Pinpoint the cell where the given text exists, returning its (x, y) midpoint coordinate. 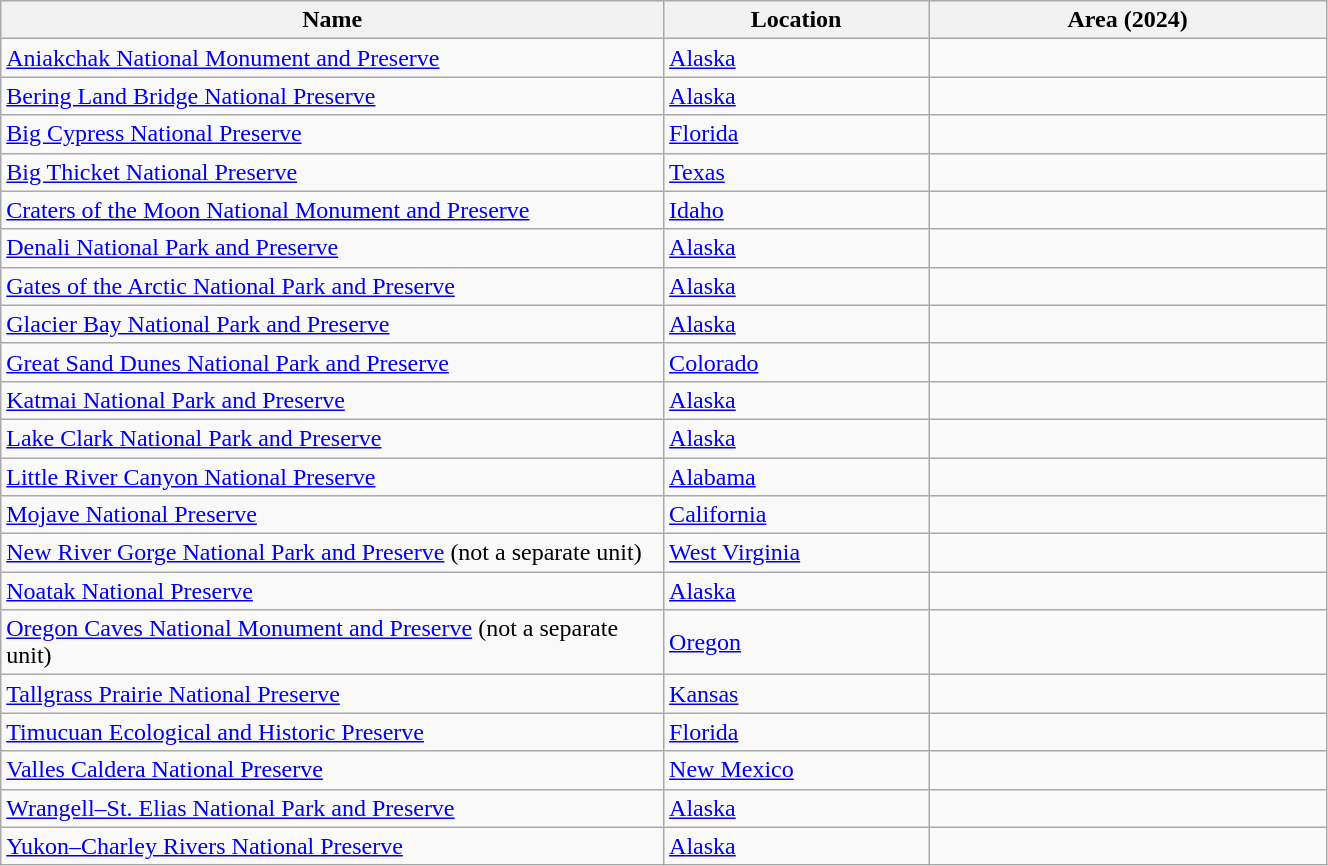
Big Thicket National Preserve (332, 172)
Kansas (796, 694)
Idaho (796, 210)
Oregon Caves National Monument and Preserve (not a separate unit) (332, 642)
Aniakchak National Monument and Preserve (332, 58)
Area (2024) (1128, 20)
Tallgrass Prairie National Preserve (332, 694)
Gates of the Arctic National Park and Preserve (332, 286)
Noatak National Preserve (332, 591)
Little River Canyon National Preserve (332, 477)
Lake Clark National Park and Preserve (332, 438)
Katmai National Park and Preserve (332, 400)
Yukon–Charley Rivers National Preserve (332, 846)
Wrangell–St. Elias National Park and Preserve (332, 808)
West Virginia (796, 553)
California (796, 515)
Alabama (796, 477)
Oregon (796, 642)
Bering Land Bridge National Preserve (332, 96)
Big Cypress National Preserve (332, 134)
Texas (796, 172)
Location (796, 20)
Timucuan Ecological and Historic Preserve (332, 732)
Colorado (796, 362)
Great Sand Dunes National Park and Preserve (332, 362)
New River Gorge National Park and Preserve (not a separate unit) (332, 553)
New Mexico (796, 770)
Mojave National Preserve (332, 515)
Craters of the Moon National Monument and Preserve (332, 210)
Name (332, 20)
Denali National Park and Preserve (332, 248)
Glacier Bay National Park and Preserve (332, 324)
Valles Caldera National Preserve (332, 770)
